Capture the cell that displays the provided text and extract its (x, y) central coordinate. 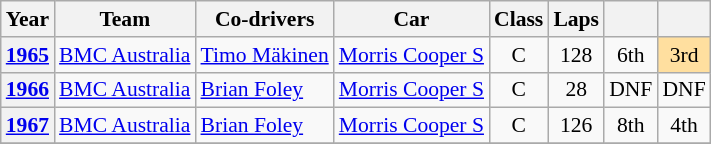
1967 (28, 126)
1965 (28, 55)
4th (684, 126)
126 (576, 126)
Laps (576, 19)
128 (576, 55)
6th (630, 55)
8th (630, 126)
3rd (684, 55)
Co-drivers (264, 19)
Car (412, 19)
1966 (28, 90)
Team (124, 19)
Class (518, 19)
Year (28, 19)
28 (576, 90)
Timo Mäkinen (264, 55)
